Return the (x, y) coordinate for the center point of the cell that contains the specified text.  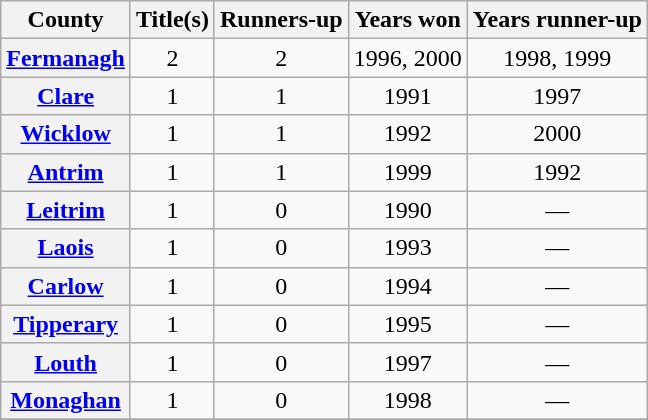
1994 (408, 286)
1993 (408, 248)
1998, 1999 (557, 58)
Antrim (66, 172)
1999 (408, 172)
Years runner-up (557, 20)
Carlow (66, 286)
Runners-up (281, 20)
Title(s) (172, 20)
County (66, 20)
Leitrim (66, 210)
1990 (408, 210)
1998 (408, 400)
Clare (66, 96)
1996, 2000 (408, 58)
Louth (66, 362)
Monaghan (66, 400)
1995 (408, 324)
2000 (557, 134)
1991 (408, 96)
Fermanagh (66, 58)
Laois (66, 248)
Years won (408, 20)
Tipperary (66, 324)
Wicklow (66, 134)
